Identify which cell holds the provided text, then report its (X, Y) central coordinate. 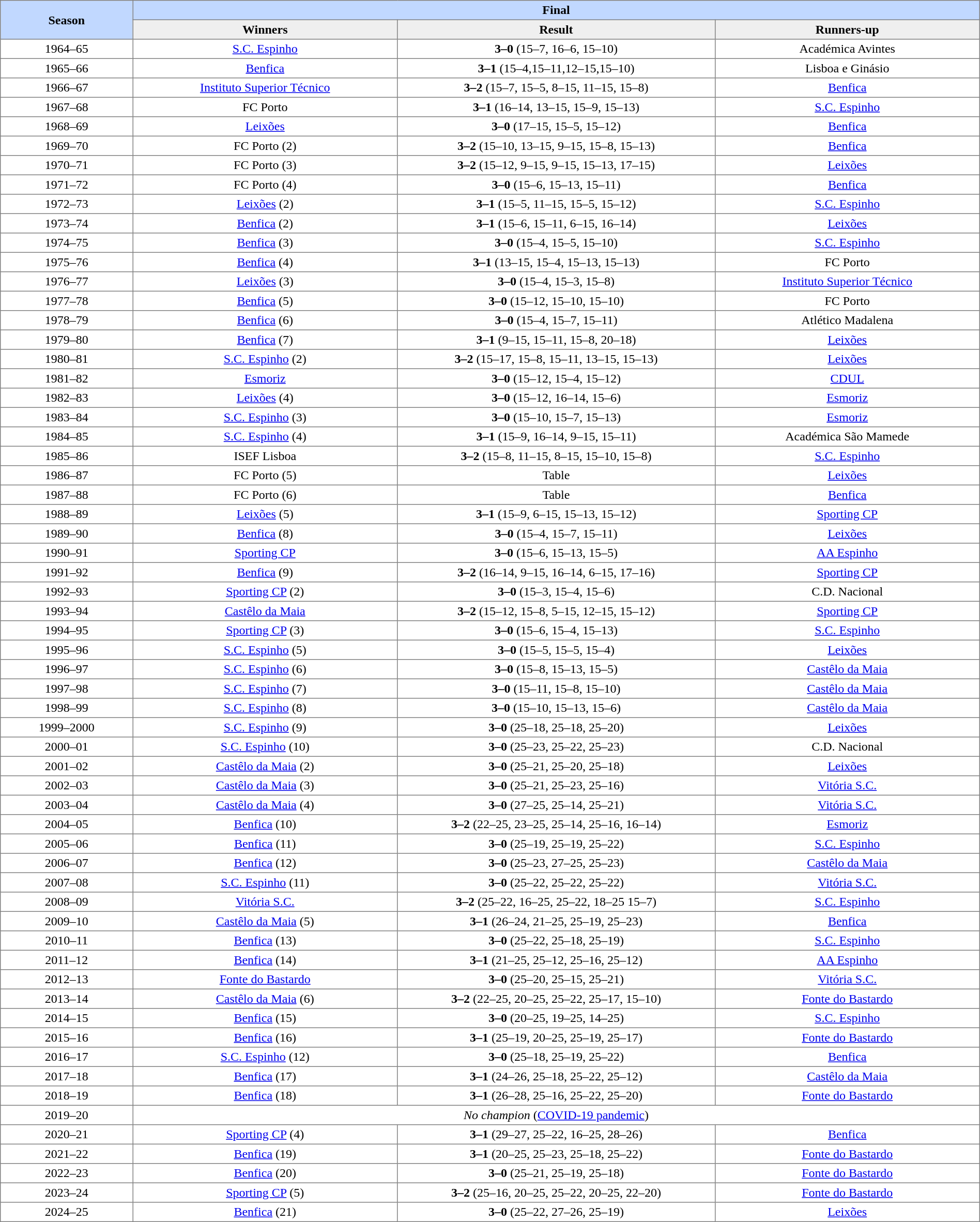
3–0 (15–6, 15–13, 15–11) (556, 185)
3–0 (15–10, 15–7, 15–13) (556, 417)
2007–08 (67, 882)
3–0 (15–12, 16–14, 15–6) (556, 398)
3–0 (25–22, 25–22, 25–22) (556, 882)
Castêlo da Maia (2) (265, 766)
1968–69 (67, 127)
3–1 (15–9, 16–14, 9–15, 15–11) (556, 437)
3–0 (15–5, 15–5, 15–4) (556, 650)
S.C. Espinho (12) (265, 1057)
1993–94 (67, 611)
3–0 (15–6, 15–13, 15–5) (556, 553)
S.C. Espinho (8) (265, 708)
1967–68 (67, 107)
Atlético Madalena (847, 320)
3–2 (15–7, 15–5, 8–15, 11–15, 15–8) (556, 88)
1987–88 (67, 495)
Benfica (3) (265, 243)
1985–86 (67, 456)
Benfica (14) (265, 960)
3–1 (29–27, 25–22, 16–25, 28–26) (556, 1135)
2017–18 (67, 1076)
Sporting CP (5) (265, 1193)
3–1 (13–15, 15–4, 15–13, 15–13) (556, 262)
3–1 (15–6, 15–11, 6–15, 16–14) (556, 223)
2016–17 (67, 1057)
3–2 (16–14, 9–15, 16–14, 6–15, 17–16) (556, 572)
1966–67 (67, 88)
3–0 (15–7, 16–6, 15–10) (556, 49)
2018–19 (67, 1096)
3–0 (27–25, 25–14, 25–21) (556, 805)
3–0 (25–20, 25–15, 25–21) (556, 980)
1997–98 (67, 689)
Benfica (8) (265, 533)
Benfica (11) (265, 844)
S.C. Espinho (7) (265, 689)
2001–02 (67, 766)
2023–24 (67, 1193)
3–2 (15–12, 9–15, 9–15, 15–13, 17–15) (556, 165)
2010–11 (67, 941)
S.C. Espinho (9) (265, 727)
2011–12 (67, 960)
2008–09 (67, 902)
1969–70 (67, 146)
Leixões (4) (265, 398)
3–1 (15–9, 6–15, 15–13, 15–12) (556, 514)
Sporting CP (4) (265, 1135)
1984–85 (67, 437)
FC Porto (5) (265, 476)
Benfica (16) (265, 1037)
Winners (265, 29)
3–0 (25–21, 25–23, 25–16) (556, 786)
3–0 (15–8, 15–13, 15–5) (556, 669)
Benfica (4) (265, 262)
Benfica (12) (265, 863)
Runners-up (847, 29)
Castêlo da Maia (5) (265, 921)
3–2 (22–25, 20–25, 25–22, 25–17, 15–10) (556, 999)
1998–99 (67, 708)
Benfica (6) (265, 320)
Académica Avintes (847, 49)
1982–83 (67, 398)
S.C. Espinho (6) (265, 669)
3–1 (16–14, 13–15, 15–9, 15–13) (556, 107)
3–2 (15–10, 13–15, 9–15, 15–8, 15–13) (556, 146)
FC Porto (6) (265, 495)
S.C. Espinho (11) (265, 882)
FC Porto (2) (265, 146)
1971–72 (67, 185)
3–1 (25–19, 20–25, 25–19, 25–17) (556, 1037)
Benfica (18) (265, 1096)
1981–82 (67, 378)
3–2 (15–17, 15–8, 15–11, 13–15, 15–13) (556, 359)
3–0 (25–19, 25–19, 25–22) (556, 844)
1978–79 (67, 320)
Castêlo da Maia (4) (265, 805)
Benfica (10) (265, 824)
3–1 (26–24, 21–25, 25–19, 25–23) (556, 921)
1970–71 (67, 165)
No champion (COVID-19 pandemic) (556, 1115)
3–0 (15–4, 15–5, 15–10) (556, 243)
Leixões (5) (265, 514)
3–0 (25–22, 27–26, 25–19) (556, 1212)
3–2 (25–16, 20–25, 25–22, 20–25, 22–20) (556, 1193)
Leixões (3) (265, 282)
3–0 (25–23, 27–25, 25–23) (556, 863)
Benfica (5) (265, 301)
3–1 (15–5, 11–15, 15–5, 15–12) (556, 204)
3–0 (15–11, 15–8, 15–10) (556, 689)
2009–10 (67, 921)
2015–16 (67, 1037)
3–0 (15–12, 15–4, 15–12) (556, 378)
2024–25 (67, 1212)
2014–15 (67, 1018)
2005–06 (67, 844)
Lisboa e Ginásio (847, 68)
FC Porto (3) (265, 165)
3–0 (25–21, 25–19, 25–18) (556, 1173)
Benfica (7) (265, 340)
1965–66 (67, 68)
3–0 (15–6, 15–4, 15–13) (556, 631)
Benfica (2) (265, 223)
1975–76 (67, 262)
1977–78 (67, 301)
1964–65 (67, 49)
1973–74 (67, 223)
Benfica (13) (265, 941)
CDUL (847, 378)
1996–97 (67, 669)
2019–20 (67, 1115)
Académica São Mamede (847, 437)
3–0 (20–25, 19–25, 14–25) (556, 1018)
1986–87 (67, 476)
3–0 (25–21, 25–20, 25–18) (556, 766)
Result (556, 29)
3–0 (25–22, 25–18, 25–19) (556, 941)
1983–84 (67, 417)
3–0 (15–12, 15–10, 15–10) (556, 301)
2003–04 (67, 805)
FC Porto (4) (265, 185)
3–0 (25–18, 25–18, 25–20) (556, 727)
S.C. Espinho (4) (265, 437)
S.C. Espinho (2) (265, 359)
2021–22 (67, 1154)
1974–75 (67, 243)
Castêlo da Maia (3) (265, 786)
1991–92 (67, 572)
3–2 (25–22, 16–25, 25–22, 18–25 15–7) (556, 902)
Benfica (19) (265, 1154)
2020–21 (67, 1135)
3–1 (20–25, 25–23, 25–18, 25–22) (556, 1154)
3–0 (25–23, 25–22, 25–23) (556, 747)
1990–91 (67, 553)
2000–01 (67, 747)
3–0 (15–4, 15–3, 15–8) (556, 282)
2002–03 (67, 786)
Season (67, 20)
2004–05 (67, 824)
3–2 (15–12, 15–8, 5–15, 12–15, 15–12) (556, 611)
1999–2000 (67, 727)
3–0 (15–3, 15–4, 15–6) (556, 592)
Benfica (9) (265, 572)
S.C. Espinho (3) (265, 417)
3–1 (21–25, 25–12, 25–16, 25–12) (556, 960)
S.C. Espinho (10) (265, 747)
3–2 (22–25, 23–25, 25–14, 25–16, 16–14) (556, 824)
2012–13 (67, 980)
1994–95 (67, 631)
Sporting CP (2) (265, 592)
1980–81 (67, 359)
1988–89 (67, 514)
3–0 (25–18, 25–19, 25–22) (556, 1057)
Leixões (2) (265, 204)
Benfica (21) (265, 1212)
2022–23 (67, 1173)
3–1 (26–28, 25–16, 25–22, 25–20) (556, 1096)
S.C. Espinho (5) (265, 650)
Benfica (17) (265, 1076)
3–1 (9–15, 15–11, 15–8, 20–18) (556, 340)
ISEF Lisboa (265, 456)
Benfica (15) (265, 1018)
1972–73 (67, 204)
3–0 (15–10, 15–13, 15–6) (556, 708)
1976–77 (67, 282)
3–0 (17–15, 15–5, 15–12) (556, 127)
2013–14 (67, 999)
1979–80 (67, 340)
Final (556, 10)
Castêlo da Maia (6) (265, 999)
3–1 (15–4,15–11,12–15,15–10) (556, 68)
2006–07 (67, 863)
Sporting CP (3) (265, 631)
3–2 (15–8, 11–15, 8–15, 15–10, 15–8) (556, 456)
3–1 (24–26, 25–18, 25–22, 25–12) (556, 1076)
Benfica (20) (265, 1173)
1992–93 (67, 592)
1995–96 (67, 650)
1989–90 (67, 533)
